Extract the [x, y] coordinate from the center of the cell holding the provided text.  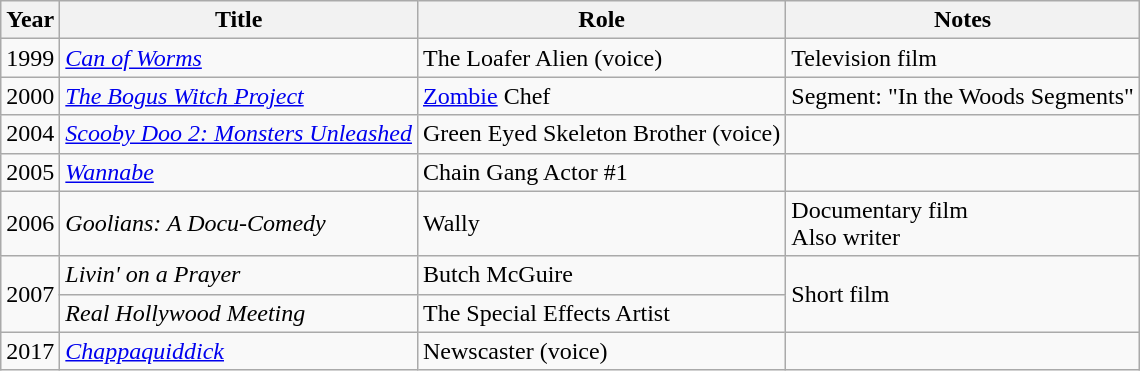
Wannabe [239, 172]
Segment: "In the Woods Segments" [963, 96]
Zombie Chef [601, 96]
Newscaster (voice) [601, 351]
Real Hollywood Meeting [239, 313]
The Special Effects Artist [601, 313]
Wally [601, 224]
1999 [30, 58]
Chain Gang Actor #1 [601, 172]
2007 [30, 294]
Chappaquiddick [239, 351]
Title [239, 20]
2017 [30, 351]
Short film [963, 294]
Notes [963, 20]
Scooby Doo 2: Monsters Unleashed [239, 134]
The Bogus Witch Project [239, 96]
2006 [30, 224]
Year [30, 20]
The Loafer Alien (voice) [601, 58]
2005 [30, 172]
2004 [30, 134]
2000 [30, 96]
Livin' on a Prayer [239, 275]
Role [601, 20]
Can of Worms [239, 58]
Goolians: A Docu-Comedy [239, 224]
Television film [963, 58]
Green Eyed Skeleton Brother (voice) [601, 134]
Documentary filmAlso writer [963, 224]
Butch McGuire [601, 275]
